Find where the given text appears and provide that cell's center as (x, y) coordinate. 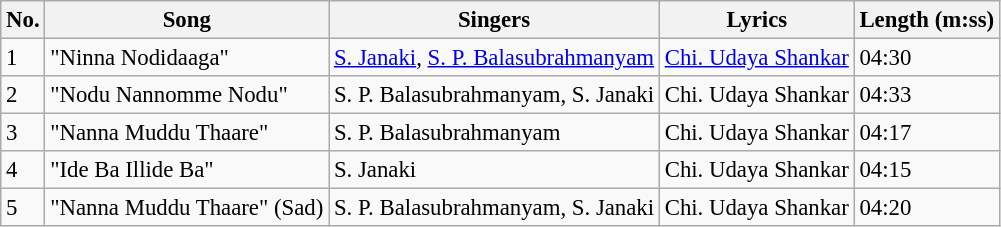
"Ninna Nodidaaga" (187, 58)
Song (187, 20)
4 (23, 170)
3 (23, 133)
"Nodu Nannomme Nodu" (187, 95)
Lyrics (756, 20)
Length (m:ss) (926, 20)
1 (23, 58)
"Nanna Muddu Thaare" (Sad) (187, 208)
"Ide Ba Illide Ba" (187, 170)
04:17 (926, 133)
5 (23, 208)
"Nanna Muddu Thaare" (187, 133)
S. Janaki (494, 170)
04:20 (926, 208)
S. Janaki, S. P. Balasubrahmanyam (494, 58)
2 (23, 95)
04:15 (926, 170)
04:33 (926, 95)
04:30 (926, 58)
S. P. Balasubrahmanyam (494, 133)
No. (23, 20)
Singers (494, 20)
